Output the [x, y] coordinate of the center of the cell containing the given text.  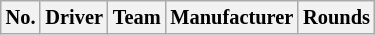
Driver [74, 17]
Manufacturer [232, 17]
No. [21, 17]
Rounds [336, 17]
Team [137, 17]
